Extract the (X, Y) coordinate from the center of the cell holding the provided text.  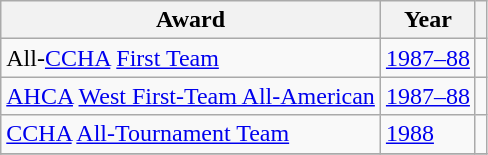
Award (191, 20)
1988 (428, 134)
Year (428, 20)
AHCA West First-Team All-American (191, 96)
CCHA All-Tournament Team (191, 134)
All-CCHA First Team (191, 58)
